Return the (X, Y) coordinate for the center point of the cell that contains the specified text.  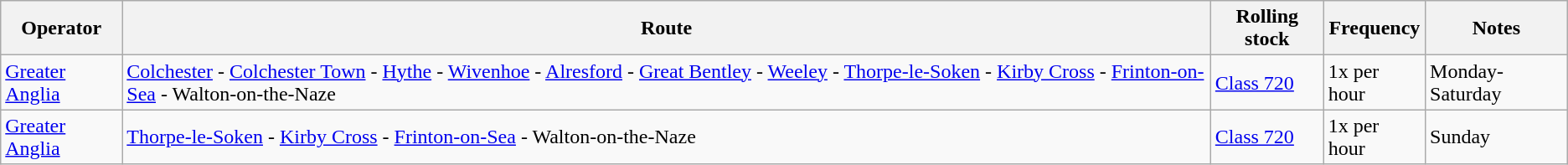
Route (667, 28)
Monday-Saturday (1497, 82)
Thorpe-le-Soken - Kirby Cross - Frinton-on-Sea - Walton-on-the-Naze (667, 137)
Frequency (1374, 28)
Rolling stock (1266, 28)
Notes (1497, 28)
Operator (62, 28)
Sunday (1497, 137)
